Provide the [X, Y] coordinate of the cell's center where the given text is located.  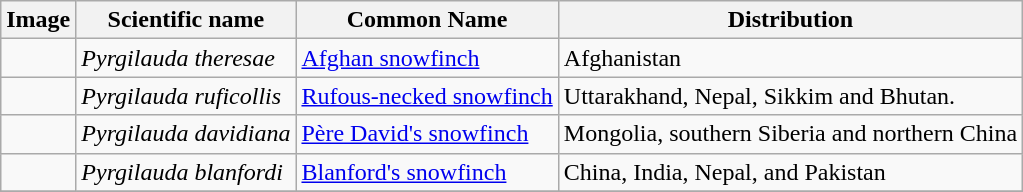
Distribution [790, 20]
China, India, Nepal, and Pakistan [790, 172]
Blanford's snowfinch [427, 172]
Uttarakhand, Nepal, Sikkim and Bhutan. [790, 96]
Pyrgilauda davidiana [186, 134]
Pyrgilauda ruficollis [186, 96]
Mongolia, southern Siberia and northern China [790, 134]
Afghan snowfinch [427, 58]
Pyrgilauda theresae [186, 58]
Scientific name [186, 20]
Père David's snowfinch [427, 134]
Rufous-necked snowfinch [427, 96]
Pyrgilauda blanfordi [186, 172]
Image [38, 20]
Afghanistan [790, 58]
Common Name [427, 20]
